Provide the [x, y] coordinate of the cell's center where the given text is located.  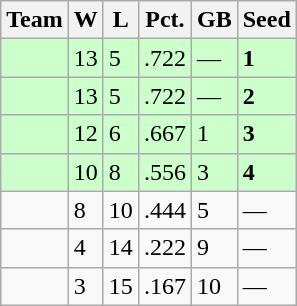
.444 [164, 210]
Pct. [164, 20]
.667 [164, 134]
.222 [164, 248]
Team [35, 20]
.167 [164, 286]
15 [120, 286]
12 [86, 134]
GB [214, 20]
L [120, 20]
Seed [266, 20]
2 [266, 96]
W [86, 20]
.556 [164, 172]
14 [120, 248]
9 [214, 248]
6 [120, 134]
